From the cell containing the given text, extract its center point as [x, y] coordinate. 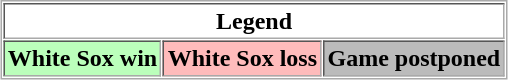
Game postponed [414, 58]
White Sox loss [242, 58]
Legend [254, 21]
White Sox win [82, 58]
